Pinpoint the cell where the given text exists, returning its (x, y) midpoint coordinate. 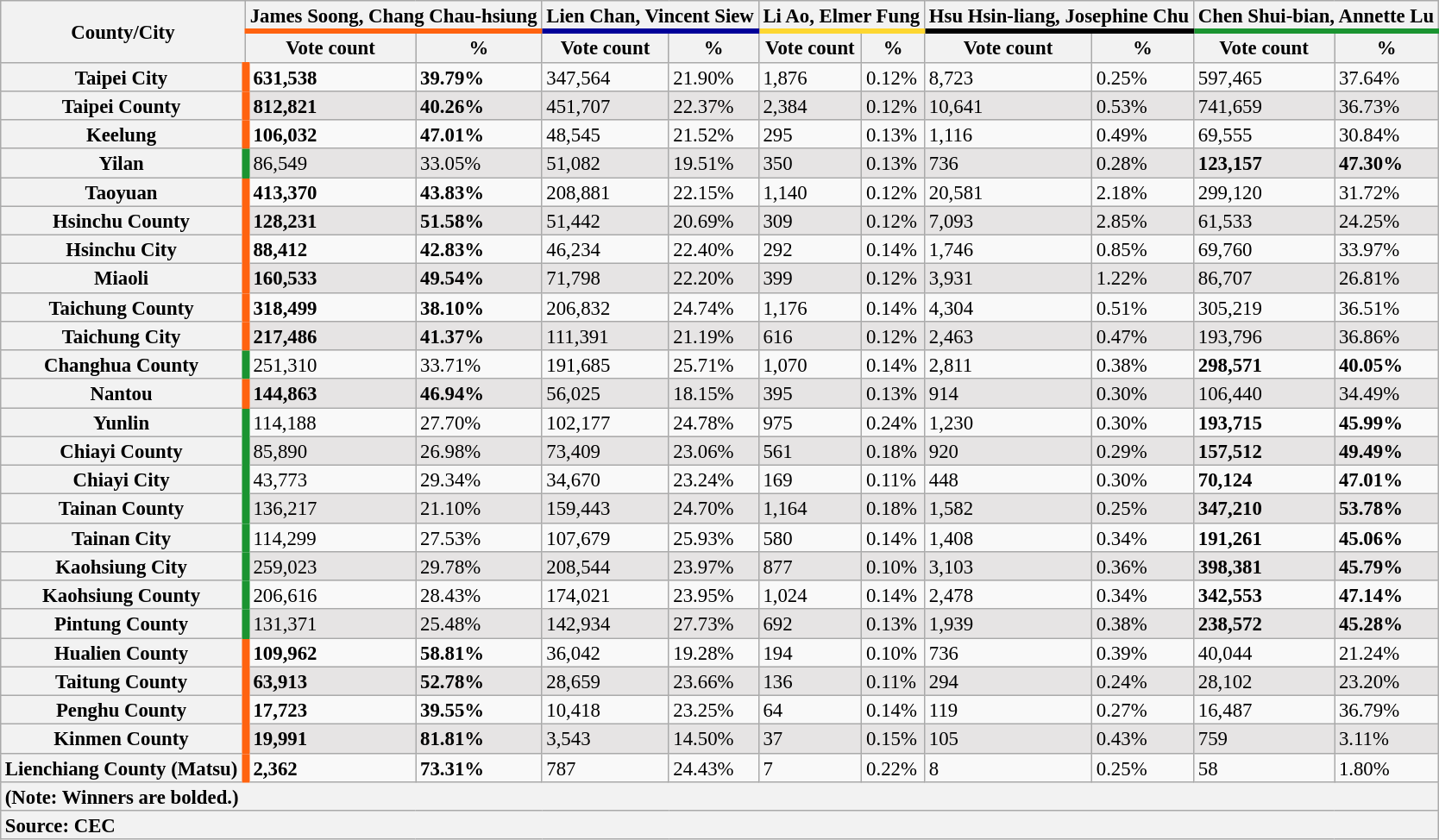
106,032 (330, 135)
3,931 (1009, 278)
Kaohsiung County (123, 595)
45.99% (1387, 421)
28,102 (1263, 681)
395 (810, 393)
Kinmen County (123, 738)
741,659 (1263, 105)
40.26% (479, 105)
James Soong, Chang Chau-hsiung (393, 16)
0.43% (1142, 738)
Keelung (123, 135)
19,991 (330, 738)
31.72% (1387, 191)
1,176 (810, 307)
10,641 (1009, 105)
37.64% (1387, 76)
2.18% (1142, 191)
259,023 (330, 566)
26.98% (479, 450)
27.73% (713, 623)
159,443 (606, 509)
174,021 (606, 595)
Tainan City (123, 536)
191,685 (606, 364)
47.14% (1387, 595)
37 (810, 738)
Tainan County (123, 509)
Taichung County (123, 307)
24.43% (713, 768)
Changhua County (123, 364)
305,219 (1263, 307)
Chiayi County (123, 450)
309 (810, 221)
28.43% (479, 595)
1.80% (1387, 768)
45.06% (1387, 536)
21.19% (713, 335)
1,024 (810, 595)
0.49% (1142, 135)
52.78% (479, 681)
123,157 (1263, 162)
131,371 (330, 623)
193,796 (1263, 335)
877 (810, 566)
22.37% (713, 105)
759 (1263, 738)
157,512 (1263, 450)
88,412 (330, 248)
194 (810, 652)
43,773 (330, 480)
73,409 (606, 450)
193,715 (1263, 421)
86,707 (1263, 278)
39.55% (479, 709)
33.05% (479, 162)
41.37% (479, 335)
Miaoli (123, 278)
70,124 (1263, 480)
25.71% (713, 364)
40.05% (1387, 364)
0.85% (1142, 248)
34.49% (1387, 393)
561 (810, 450)
36.79% (1387, 709)
787 (606, 768)
208,544 (606, 566)
36.73% (1387, 105)
631,538 (330, 76)
23.95% (713, 595)
692 (810, 623)
347,564 (606, 76)
144,863 (330, 393)
111,391 (606, 335)
Hualien County (123, 652)
23.97% (713, 566)
107,679 (606, 536)
56,025 (606, 393)
1,070 (810, 364)
Yilan (123, 162)
24.78% (713, 421)
Kaohsiung City (123, 566)
160,533 (330, 278)
128,231 (330, 221)
2,384 (810, 105)
10,418 (606, 709)
22.15% (713, 191)
398,381 (1263, 566)
49.49% (1387, 450)
342,553 (1263, 595)
36.86% (1387, 335)
34,670 (606, 480)
45.79% (1387, 566)
26.81% (1387, 278)
3,543 (606, 738)
Penghu County (123, 709)
51,082 (606, 162)
23.66% (713, 681)
38.10% (479, 307)
1,876 (810, 76)
49.54% (479, 278)
251,310 (330, 364)
1,582 (1009, 509)
1,140 (810, 191)
451,707 (606, 105)
21.52% (713, 135)
136,217 (330, 509)
24.70% (713, 509)
43.83% (479, 191)
294 (1009, 681)
33.97% (1387, 248)
24.74% (713, 307)
69,555 (1263, 135)
350 (810, 162)
217,486 (330, 335)
Chiayi City (123, 480)
Source: CEC (719, 824)
46.94% (479, 393)
Taichung City (123, 335)
0.15% (894, 738)
0.51% (1142, 307)
61,533 (1263, 221)
46,234 (606, 248)
27.70% (479, 421)
114,299 (330, 536)
238,572 (1263, 623)
17,723 (330, 709)
Taipei County (123, 105)
48,545 (606, 135)
3,103 (1009, 566)
2,478 (1009, 595)
1,746 (1009, 248)
29.78% (479, 566)
1,116 (1009, 135)
920 (1009, 450)
812,821 (330, 105)
119 (1009, 709)
2.85% (1142, 221)
2,463 (1009, 335)
206,616 (330, 595)
Taoyuan (123, 191)
25.93% (713, 536)
14.50% (713, 738)
914 (1009, 393)
0.22% (894, 768)
0.36% (1142, 566)
(Note: Winners are bolded.) (719, 795)
22.20% (713, 278)
597,465 (1263, 76)
27.53% (479, 536)
1.22% (1142, 278)
1,939 (1009, 623)
23.25% (713, 709)
106,440 (1263, 393)
7 (810, 768)
0.39% (1142, 652)
0.29% (1142, 450)
51.58% (479, 221)
7,093 (1009, 221)
347,210 (1263, 509)
0.28% (1142, 162)
4,304 (1009, 307)
86,549 (330, 162)
85,890 (330, 450)
318,499 (330, 307)
191,261 (1263, 536)
19.28% (713, 652)
64 (810, 709)
71,798 (606, 278)
0.27% (1142, 709)
63,913 (330, 681)
0.47% (1142, 335)
42.83% (479, 248)
105 (1009, 738)
23.20% (1387, 681)
448 (1009, 480)
Li Ao, Elmer Fung (841, 16)
22.40% (713, 248)
73.31% (479, 768)
30.84% (1387, 135)
8 (1009, 768)
Taitung County (123, 681)
580 (810, 536)
Nantou (123, 393)
413,370 (330, 191)
47.30% (1387, 162)
975 (810, 421)
18.15% (713, 393)
2,811 (1009, 364)
19.51% (713, 162)
298,571 (1263, 364)
Lien Chan, Vincent Siew (650, 16)
23.24% (713, 480)
29.34% (479, 480)
58 (1263, 768)
16,487 (1263, 709)
169 (810, 480)
21.10% (479, 509)
Pintung County (123, 623)
20.69% (713, 221)
81.81% (479, 738)
8,723 (1009, 76)
23.06% (713, 450)
299,120 (1263, 191)
3.11% (1387, 738)
39.79% (479, 76)
206,832 (606, 307)
208,881 (606, 191)
36.51% (1387, 307)
21.90% (713, 76)
County/City (123, 31)
33.71% (479, 364)
Lienchiang County (Matsu) (123, 768)
Hsinchu City (123, 248)
20,581 (1009, 191)
40,044 (1263, 652)
1,164 (810, 509)
Hsu Hsin-liang, Josephine Chu (1059, 16)
109,962 (330, 652)
0.53% (1142, 105)
36,042 (606, 652)
21.24% (1387, 652)
1,230 (1009, 421)
51,442 (606, 221)
45.28% (1387, 623)
53.78% (1387, 509)
28,659 (606, 681)
102,177 (606, 421)
399 (810, 278)
Taipei City (123, 76)
114,188 (330, 421)
1,408 (1009, 536)
2,362 (330, 768)
Chen Shui-bian, Annette Lu (1316, 16)
Yunlin (123, 421)
58.81% (479, 652)
292 (810, 248)
69,760 (1263, 248)
616 (810, 335)
295 (810, 135)
142,934 (606, 623)
Hsinchu County (123, 221)
24.25% (1387, 221)
136 (810, 681)
25.48% (479, 623)
